For the text-containing cell, return its midpoint in [x, y] coordinate format. 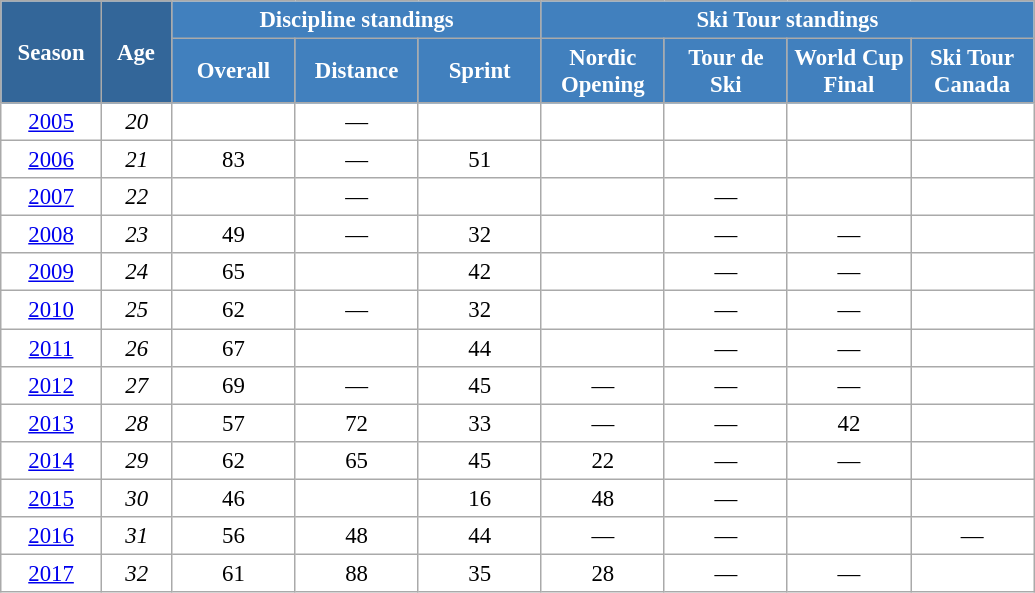
2016 [52, 536]
20 [136, 122]
46 [234, 498]
61 [234, 573]
69 [234, 385]
Ski TourCanada [972, 72]
16 [480, 498]
2009 [52, 273]
Overall [234, 72]
2012 [52, 385]
2017 [52, 573]
2007 [52, 197]
2006 [52, 160]
23 [136, 235]
21 [136, 160]
2008 [52, 235]
56 [234, 536]
35 [480, 573]
Season [52, 52]
72 [356, 423]
83 [234, 160]
49 [234, 235]
2015 [52, 498]
Sprint [480, 72]
88 [356, 573]
27 [136, 385]
Distance [356, 72]
30 [136, 498]
Tour deSki [726, 72]
51 [480, 160]
57 [234, 423]
31 [136, 536]
2010 [52, 310]
Ski Tour standings [787, 20]
67 [234, 348]
26 [136, 348]
33 [480, 423]
24 [136, 273]
NordicOpening [602, 72]
2005 [52, 122]
2011 [52, 348]
2013 [52, 423]
2014 [52, 460]
Age [136, 52]
25 [136, 310]
Discipline standings [356, 20]
29 [136, 460]
World CupFinal [848, 72]
